Locate the cell with the specified text and output its [x, y] center coordinate. 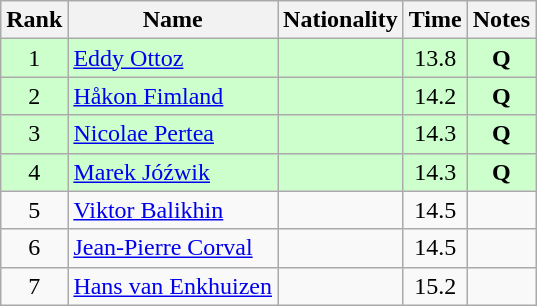
1 [34, 58]
Håkon Fimland [173, 96]
4 [34, 172]
3 [34, 134]
2 [34, 96]
Name [173, 20]
Nicolae Pertea [173, 134]
Jean-Pierre Corval [173, 248]
Rank [34, 20]
Notes [501, 20]
Viktor Balikhin [173, 210]
Hans van Enkhuizen [173, 286]
14.2 [435, 96]
13.8 [435, 58]
Nationality [341, 20]
15.2 [435, 286]
Time [435, 20]
5 [34, 210]
7 [34, 286]
6 [34, 248]
Marek Jóźwik [173, 172]
Eddy Ottoz [173, 58]
